For the text-containing cell, return its midpoint in (x, y) coordinate format. 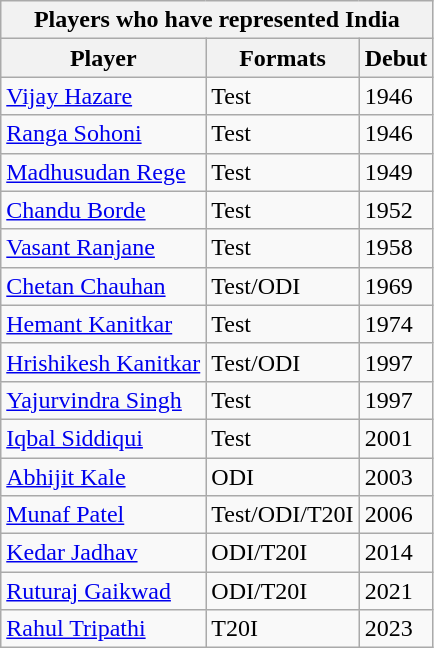
Munaf Patel (104, 515)
Debut (396, 58)
Player (104, 58)
2006 (396, 515)
Ranga Sohoni (104, 134)
Iqbal Siddiqui (104, 438)
1952 (396, 210)
2014 (396, 553)
1949 (396, 172)
Madhusudan Rege (104, 172)
2021 (396, 591)
Chandu Borde (104, 210)
Yajurvindra Singh (104, 400)
1974 (396, 324)
1958 (396, 248)
Vasant Ranjane (104, 248)
Chetan Chauhan (104, 286)
Players who have represented India (217, 20)
ODI (282, 477)
T20I (282, 629)
2023 (396, 629)
Abhijit Kale (104, 477)
Vijay Hazare (104, 96)
Test/ODI/T20I (282, 515)
2001 (396, 438)
2003 (396, 477)
Kedar Jadhav (104, 553)
Ruturaj Gaikwad (104, 591)
Hemant Kanitkar (104, 324)
Rahul Tripathi (104, 629)
Formats (282, 58)
1969 (396, 286)
Hrishikesh Kanitkar (104, 362)
